For the text-containing cell, return its midpoint in (X, Y) coordinate format. 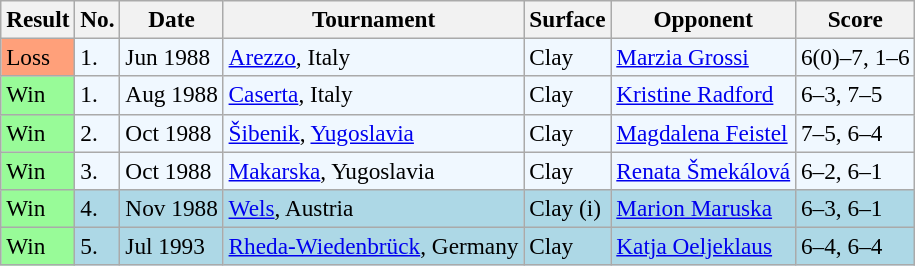
6–4, 6–4 (856, 246)
6–3, 6–1 (856, 208)
Wels, Austria (374, 208)
Aug 1988 (172, 95)
4. (98, 208)
Opponent (704, 19)
Nov 1988 (172, 208)
Loss (38, 57)
Marzia Grossi (704, 57)
Clay (i) (568, 208)
Score (856, 19)
Result (38, 19)
Rheda-Wiedenbrück, Germany (374, 246)
Kristine Radford (704, 95)
6–3, 7–5 (856, 95)
Date (172, 19)
2. (98, 133)
Jul 1993 (172, 246)
5. (98, 246)
Makarska, Yugoslavia (374, 170)
Jun 1988 (172, 57)
Marion Maruska (704, 208)
Arezzo, Italy (374, 57)
Renata Šmekálová (704, 170)
Katja Oeljeklaus (704, 246)
7–5, 6–4 (856, 133)
No. (98, 19)
Surface (568, 19)
Magdalena Feistel (704, 133)
Tournament (374, 19)
Caserta, Italy (374, 95)
Šibenik, Yugoslavia (374, 133)
6(0)–7, 1–6 (856, 57)
3. (98, 170)
6–2, 6–1 (856, 170)
